Capture the cell that displays the provided text and extract its (x, y) central coordinate. 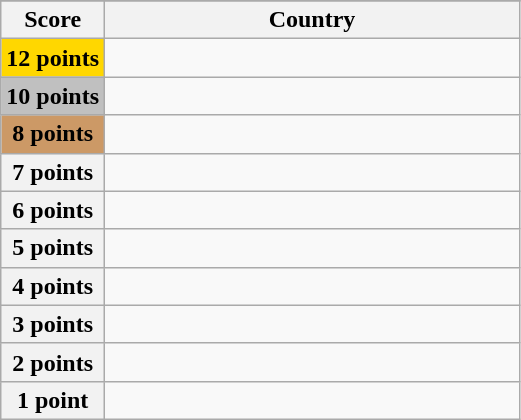
Country (312, 20)
6 points (53, 210)
2 points (53, 362)
10 points (53, 96)
7 points (53, 172)
Score (53, 20)
12 points (53, 58)
1 point (53, 400)
3 points (53, 324)
4 points (53, 286)
5 points (53, 248)
8 points (53, 134)
